Detect which cell encompasses the target text, then output its (x, y) center coordinate. 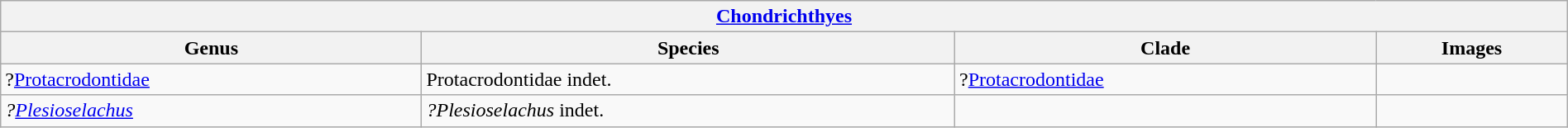
?Plesioselachus indet. (688, 111)
Species (688, 48)
Protacrodontidae indet. (688, 79)
Genus (212, 48)
?Plesioselachus (212, 111)
Clade (1166, 48)
Chondrichthyes (784, 17)
Images (1472, 48)
